Locate the cell with the specified text and output its (X, Y) center coordinate. 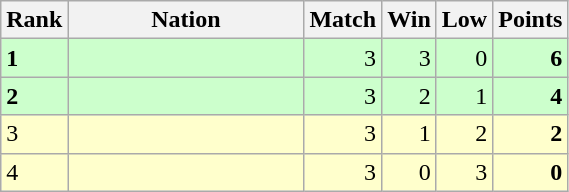
Win (410, 20)
6 (530, 58)
Nation (186, 20)
Match (343, 20)
Points (530, 20)
Low (464, 20)
Rank (34, 20)
